Return [x, y] of the center of cell containing provided text 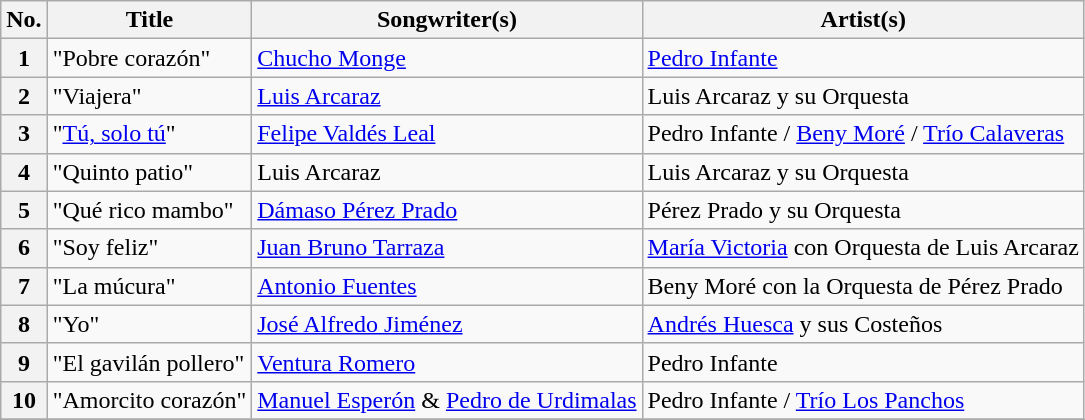
Dámaso Pérez Prado [447, 210]
Ventura Romero [447, 362]
"La múcura" [150, 286]
"Viajera" [150, 96]
Andrés Huesca y sus Costeños [863, 324]
No. [24, 20]
"Qué rico mambo" [150, 210]
Pedro Infante / Beny Moré / Trío Calaveras [863, 134]
10 [24, 400]
"Yo" [150, 324]
José Alfredo Jiménez [447, 324]
9 [24, 362]
"El gavilán pollero" [150, 362]
María Victoria con Orquesta de Luis Arcaraz [863, 248]
2 [24, 96]
8 [24, 324]
"Amorcito corazón" [150, 400]
"Tú, solo tú" [150, 134]
Pérez Prado y su Orquesta [863, 210]
5 [24, 210]
"Soy feliz" [150, 248]
Artist(s) [863, 20]
4 [24, 172]
Manuel Esperón & Pedro de Urdimalas [447, 400]
6 [24, 248]
Antonio Fuentes [447, 286]
"Pobre corazón" [150, 58]
3 [24, 134]
Juan Bruno Tarraza [447, 248]
Pedro Infante / Trío Los Panchos [863, 400]
"Quinto patio" [150, 172]
1 [24, 58]
Beny Moré con la Orquesta de Pérez Prado [863, 286]
Songwriter(s) [447, 20]
Chucho Monge [447, 58]
Title [150, 20]
Felipe Valdés Leal [447, 134]
7 [24, 286]
